Return [x, y] of the center of cell containing provided text 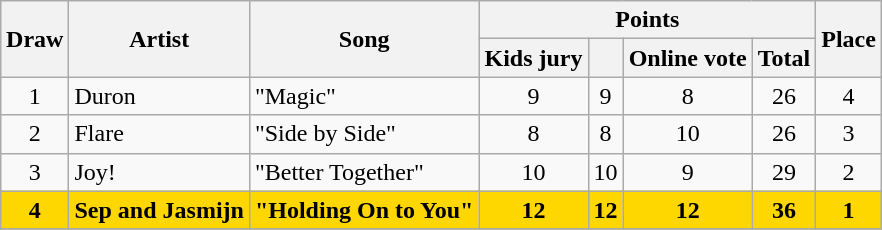
Total [784, 58]
Duron [159, 96]
Draw [35, 39]
Song [364, 39]
Joy! [159, 172]
Points [648, 20]
"Side by Side" [364, 134]
"Better Together" [364, 172]
Sep and Jasmijn [159, 210]
"Holding On to You" [364, 210]
Place [849, 39]
Flare [159, 134]
Artist [159, 39]
"Magic" [364, 96]
36 [784, 210]
Kids jury [534, 58]
Online vote [688, 58]
29 [784, 172]
